From the cell containing the given text, extract its center point as (X, Y) coordinate. 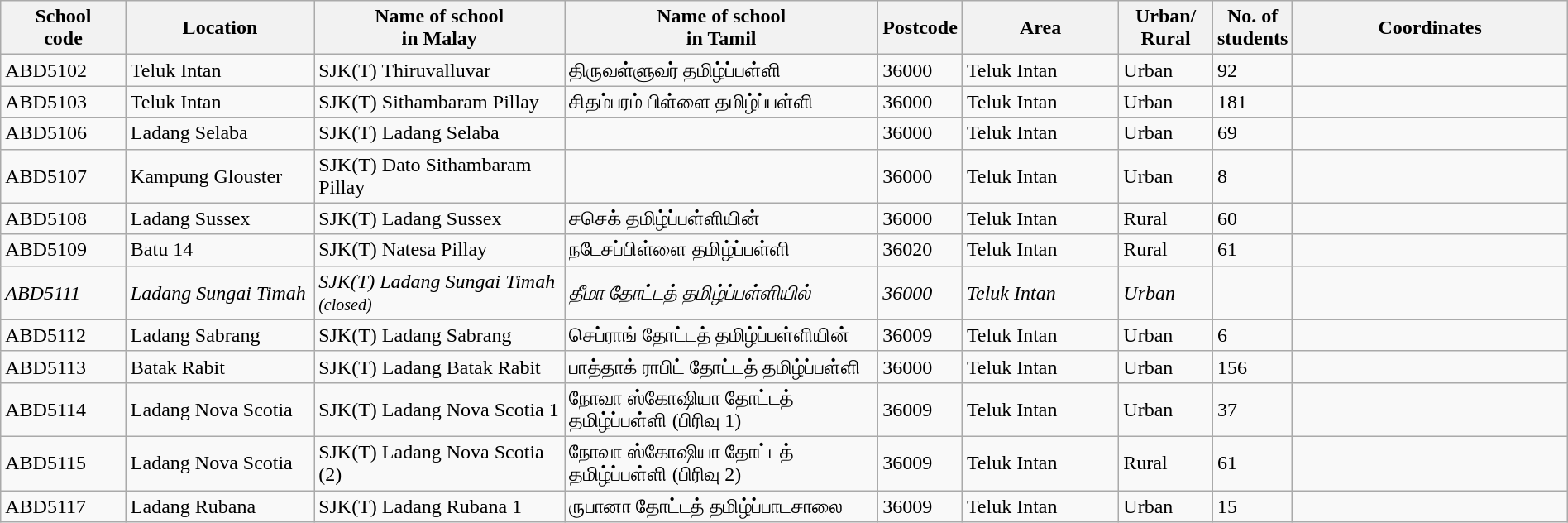
SJK(T) Ladang Batak Rabit (440, 367)
ABD5114 (64, 409)
ABD5107 (64, 175)
SJK(T) Ladang Nova Scotia 1 (440, 409)
ABD5112 (64, 335)
SJK(T) Ladang Sungai Timah(closed) (440, 293)
Ladang Rubana (220, 506)
நடேசப்பிள்ளை தமிழ்ப்பள்ளி (721, 250)
ABD5109 (64, 250)
SJK(T) Natesa Pillay (440, 250)
36020 (920, 250)
Name of schoolin Malay (440, 28)
Ladang Sabrang (220, 335)
Postcode (920, 28)
Ladang Sussex (220, 218)
Urban/Rural (1166, 28)
69 (1252, 133)
6 (1252, 335)
Name of schoolin Tamil (721, 28)
ABD5108 (64, 218)
Area (1040, 28)
SJK(T) Ladang Nova Scotia (2) (440, 463)
தீமா தோட்டத் தமிழ்ப்பள்ளியில் (721, 293)
பாத்தாக் ராபிட் தோட்டத் தமிழ்ப்பள்ளி (721, 367)
SJK(T) Ladang Sabrang (440, 335)
நோவா ஸ்கோஷியா தோட்டத் தமிழ்ப்பள்ளி (பிரிவு 1) (721, 409)
Schoolcode (64, 28)
60 (1252, 218)
Batu 14 (220, 250)
37 (1252, 409)
ருபானா தோட்டத் தமிழ்ப்பாடசாலை (721, 506)
ABD5113 (64, 367)
Ladang Selaba (220, 133)
15 (1252, 506)
SJK(T) Ladang Selaba (440, 133)
ABD5117 (64, 506)
Kampung Glouster (220, 175)
92 (1252, 70)
செப்ராங் தோட்டத் தமிழ்ப்பள்ளியின் (721, 335)
SJK(T) Ladang Sussex (440, 218)
ABD5102 (64, 70)
Batak Rabit (220, 367)
156 (1252, 367)
No. ofstudents (1252, 28)
181 (1252, 102)
SJK(T) Sithambaram Pillay (440, 102)
SJK(T) Thiruvalluvar (440, 70)
SJK(T) Ladang Rubana 1 (440, 506)
8 (1252, 175)
சசெக் தமிழ்ப்பள்ளியின் (721, 218)
ABD5115 (64, 463)
Coordinates (1430, 28)
ABD5106 (64, 133)
திருவள்ளுவர் தமிழ்ப்பள்ளி (721, 70)
Location (220, 28)
Ladang Sungai Timah (220, 293)
நோவா ஸ்கோஷியா தோட்டத் தமிழ்ப்பள்ளி (பிரிவு 2) (721, 463)
ABD5111 (64, 293)
சிதம்பரம் பிள்ளை தமிழ்ப்பள்ளி (721, 102)
SJK(T) Dato Sithambaram Pillay (440, 175)
ABD5103 (64, 102)
